Identify which cell holds the provided text, then report its (X, Y) central coordinate. 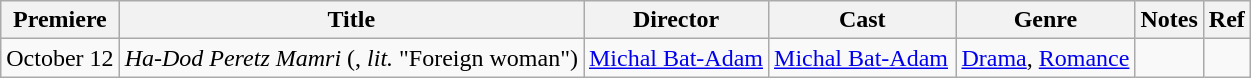
October 12 (60, 58)
Genre (1046, 20)
Cast (862, 20)
Ha-Dod Peretz Mamri (, lit. "Foreign woman") (351, 58)
Notes (1169, 20)
Director (676, 20)
Drama, Romance (1046, 58)
Premiere (60, 20)
Title (351, 20)
Ref (1226, 20)
